Search for the cell housing the specified text and yield its [x, y] center coordinate. 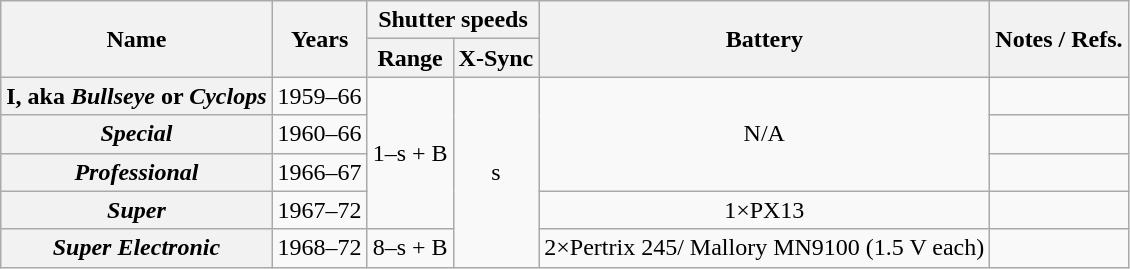
X-Sync [496, 58]
1959–66 [320, 96]
Professional [136, 172]
8–s + B [410, 248]
Super Electronic [136, 248]
1×PX13 [764, 210]
Shutter speeds [453, 20]
1960–66 [320, 134]
1966–67 [320, 172]
1968–72 [320, 248]
Battery [764, 39]
I, aka Bullseye or Cyclops [136, 96]
Range [410, 58]
1967–72 [320, 210]
N/A [764, 134]
Super [136, 210]
1–s + B [410, 153]
s [496, 172]
2×Pertrix 245/ Mallory MN9100 (1.5 V each) [764, 248]
Notes / Refs. [1059, 39]
Name [136, 39]
Special [136, 134]
Years [320, 39]
